Capture the cell that displays the provided text and extract its (X, Y) central coordinate. 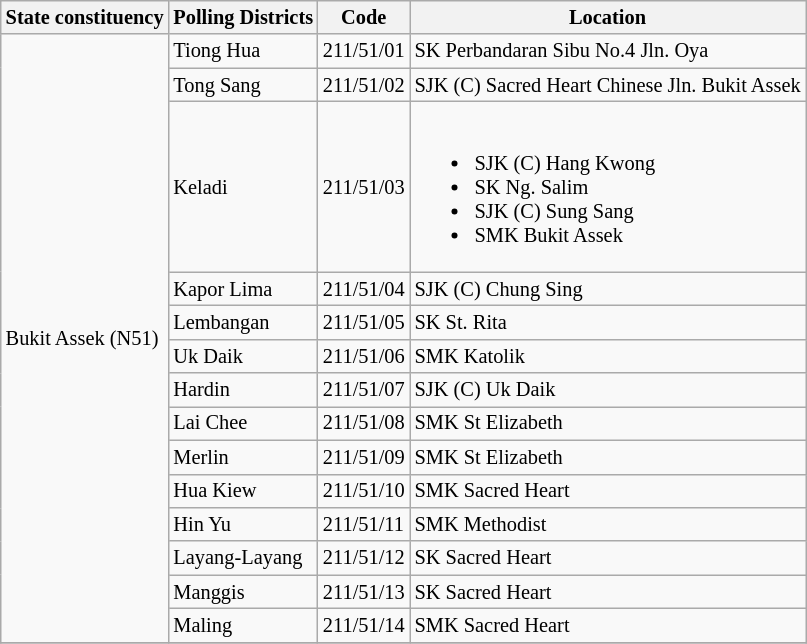
211/51/03 (364, 186)
Hua Kiew (243, 491)
211/51/12 (364, 558)
211/51/08 (364, 423)
SJK (C) Uk Daik (608, 390)
Keladi (243, 186)
211/51/05 (364, 322)
Uk Daik (243, 356)
SK St. Rita (608, 322)
SJK (C) Chung Sing (608, 289)
Bukit Assek (N51) (85, 338)
Hardin (243, 390)
Polling Districts (243, 17)
State constituency (85, 17)
211/51/14 (364, 625)
SJK (C) Sacred Heart Chinese Jln. Bukit Assek (608, 85)
211/51/11 (364, 524)
Manggis (243, 592)
Location (608, 17)
211/51/10 (364, 491)
Tiong Hua (243, 51)
SMK Methodist (608, 524)
Layang-Layang (243, 558)
Code (364, 17)
SMK Katolik (608, 356)
211/51/06 (364, 356)
211/51/07 (364, 390)
211/51/02 (364, 85)
SJK (C) Hang KwongSK Ng. SalimSJK (C) Sung SangSMK Bukit Assek (608, 186)
211/51/09 (364, 457)
Maling (243, 625)
Tong Sang (243, 85)
211/51/04 (364, 289)
Lembangan (243, 322)
Kapor Lima (243, 289)
211/51/13 (364, 592)
Lai Chee (243, 423)
211/51/01 (364, 51)
Merlin (243, 457)
SK Perbandaran Sibu No.4 Jln. Oya (608, 51)
Hin Yu (243, 524)
